Determine the [x, y] coordinate at the center of the cell enclosing the given text.  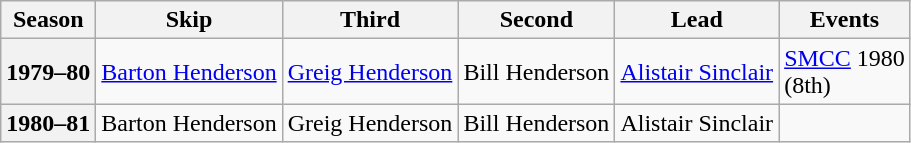
Lead [697, 20]
Season [48, 20]
Third [370, 20]
Events [845, 20]
1980–81 [48, 123]
Second [536, 20]
1979–80 [48, 72]
SMCC 1980 (8th) [845, 72]
Skip [189, 20]
